Return (x, y) of the center of cell containing provided text 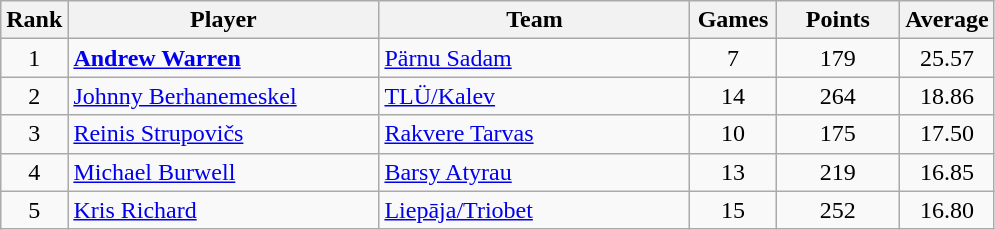
219 (838, 172)
Average (948, 20)
Rakvere Tarvas (534, 134)
5 (34, 210)
16.85 (948, 172)
4 (34, 172)
3 (34, 134)
2 (34, 96)
179 (838, 58)
Kris Richard (224, 210)
TLÜ/Kalev (534, 96)
Michael Burwell (224, 172)
14 (733, 96)
16.80 (948, 210)
Team (534, 20)
Andrew Warren (224, 58)
Rank (34, 20)
Johnny Berhanemeskel (224, 96)
Reinis Strupovičs (224, 134)
15 (733, 210)
25.57 (948, 58)
Liepāja/Triobet (534, 210)
18.86 (948, 96)
Points (838, 20)
10 (733, 134)
17.50 (948, 134)
Games (733, 20)
Pärnu Sadam (534, 58)
13 (733, 172)
Player (224, 20)
175 (838, 134)
7 (733, 58)
1 (34, 58)
Barsy Atyrau (534, 172)
252 (838, 210)
264 (838, 96)
